Pinpoint the cell where the given text exists, returning its (X, Y) midpoint coordinate. 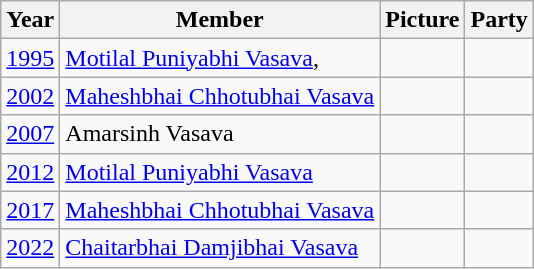
Chaitarbhai Damjibhai Vasava (220, 248)
2007 (30, 134)
2022 (30, 248)
Year (30, 20)
Amarsinh Vasava (220, 134)
Motilal Puniyabhi Vasava (220, 172)
1995 (30, 58)
2017 (30, 210)
Motilal Puniyabhi Vasava, (220, 58)
2002 (30, 96)
Member (220, 20)
2012 (30, 172)
Party (499, 20)
Picture (422, 20)
